Provide the [X, Y] coordinate of the cell's center where the given text is located.  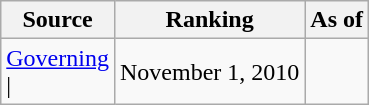
Ranking [209, 20]
As of [337, 20]
Governing| [58, 72]
Source [58, 20]
November 1, 2010 [209, 72]
